From the cell containing the given text, extract its center point as (X, Y) coordinate. 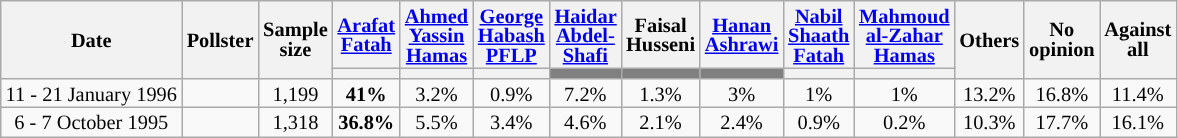
2.1% (660, 122)
Faisal Husseni (660, 34)
7.2% (586, 92)
0.2% (904, 122)
Hanan Ashrawi (742, 34)
George HabashPFLP (512, 34)
Nabil ShaathFatah (818, 34)
41% (366, 92)
Against all (1138, 39)
3% (742, 92)
Others (989, 39)
13.2% (989, 92)
Mahmoud al-ZaharHamas (904, 34)
36.8% (366, 122)
Haidar Abdel-Shafi (586, 34)
4.6% (586, 122)
1,318 (295, 122)
Samplesize (295, 39)
ArafatFatah (366, 34)
6 - 7 October 1995 (92, 122)
16.1% (1138, 122)
3.2% (436, 92)
Pollster (220, 39)
2.4% (742, 122)
16.8% (1062, 92)
11.4% (1138, 92)
5.5% (436, 122)
10.3% (989, 122)
Ahmed YassinHamas (436, 34)
No opinion (1062, 39)
17.7% (1062, 122)
11 - 21 January 1996 (92, 92)
3.4% (512, 122)
1,199 (295, 92)
Date (92, 39)
1.3% (660, 92)
